Identify which cell holds the provided text, then report its [x, y] central coordinate. 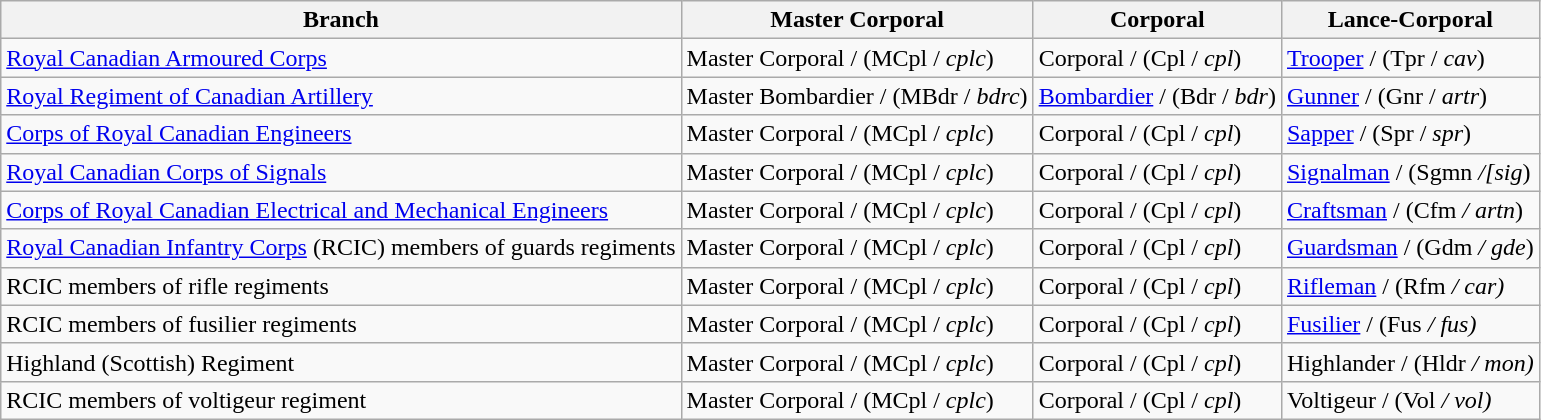
RCIC members of voltigeur regiment [341, 400]
Trooper / (Tpr / cav) [1410, 58]
Master Bombardier / (MBdr / bdrc) [857, 96]
Fusilier / (Fus / fus) [1410, 324]
Craftsman / (Cfm / artn) [1410, 210]
Guardsman / (Gdm / gde) [1410, 248]
Master Corporal [857, 20]
Royal Canadian Infantry Corps (RCIC) members of guards regiments [341, 248]
Corps of Royal Canadian Electrical and Mechanical Engineers [341, 210]
Lance-Corporal [1410, 20]
Royal Canadian Corps of Signals [341, 172]
Rifleman / (Rfm / car) [1410, 286]
Voltigeur / (Vol / vol) [1410, 400]
Royal Regiment of Canadian Artillery [341, 96]
Sapper / (Spr / spr) [1410, 134]
RCIC members of fusilier regiments [341, 324]
Royal Canadian Armoured Corps [341, 58]
Highlander / (Hldr / mon) [1410, 362]
Branch [341, 20]
Corporal [1157, 20]
Corps of Royal Canadian Engineers [341, 134]
Highland (Scottish) Regiment [341, 362]
Gunner / (Gnr / artr) [1410, 96]
RCIC members of rifle regiments [341, 286]
Bombardier / (Bdr / bdr) [1157, 96]
Signalman / (Sgmn /[sig) [1410, 172]
